Provide the [X, Y] coordinate of the cell's center where the given text is located.  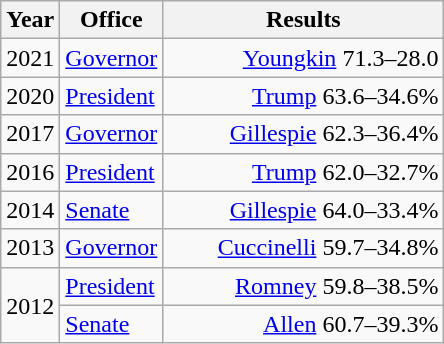
2014 [30, 210]
Office [112, 20]
Youngkin 71.3–28.0 [304, 58]
Gillespie 62.3–36.4% [304, 134]
2013 [30, 248]
Year [30, 20]
2012 [30, 305]
Gillespie 64.0–33.4% [304, 210]
2017 [30, 134]
Results [304, 20]
Trump 62.0–32.7% [304, 172]
2021 [30, 58]
Cuccinelli 59.7–34.8% [304, 248]
2016 [30, 172]
Allen 60.7–39.3% [304, 324]
2020 [30, 96]
Trump 63.6–34.6% [304, 96]
Romney 59.8–38.5% [304, 286]
